Identify which cell holds the provided text, then report its [x, y] central coordinate. 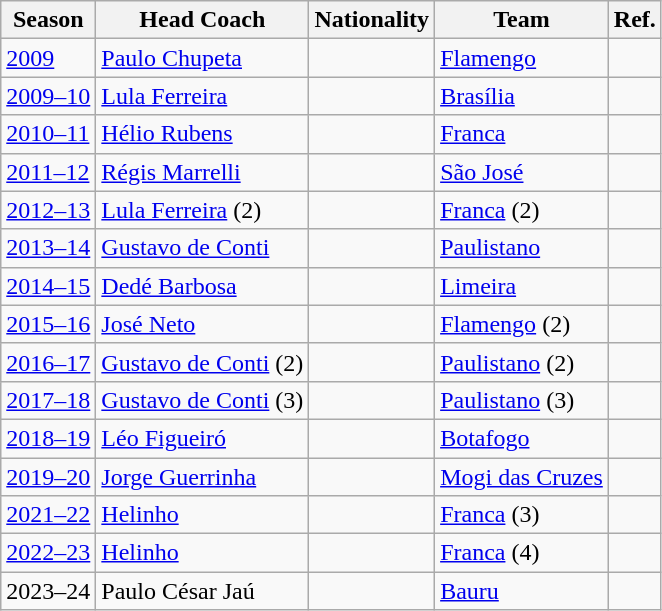
São José [522, 172]
Jorge Guerrinha [202, 477]
Botafogo [522, 438]
Head Coach [202, 20]
2016–17 [48, 362]
Bauru [522, 591]
Season [48, 20]
José Neto [202, 324]
2014–15 [48, 286]
Gustavo de Conti (2) [202, 362]
Team [522, 20]
Franca (3) [522, 515]
Flamengo [522, 58]
Régis Marrelli [202, 172]
2013–14 [48, 248]
Lula Ferreira (2) [202, 210]
2009–10 [48, 96]
Paulo Chupeta [202, 58]
Dedé Barbosa [202, 286]
Nationality [372, 20]
2023–24 [48, 591]
Franca (2) [522, 210]
2009 [48, 58]
Franca (4) [522, 553]
2011–12 [48, 172]
Gustavo de Conti (3) [202, 400]
Paulo César Jaú [202, 591]
2010–11 [48, 134]
Lula Ferreira [202, 96]
2012–13 [48, 210]
Gustavo de Conti [202, 248]
Paulistano (3) [522, 400]
2019–20 [48, 477]
2022–23 [48, 553]
Limeira [522, 286]
Brasília [522, 96]
2021–22 [48, 515]
2018–19 [48, 438]
Hélio Rubens [202, 134]
2015–16 [48, 324]
Léo Figueiró [202, 438]
Franca [522, 134]
Paulistano [522, 248]
2017–18 [48, 400]
Paulistano (2) [522, 362]
Flamengo (2) [522, 324]
Ref. [634, 20]
Mogi das Cruzes [522, 477]
